Return (X, Y) of the center of cell containing provided text 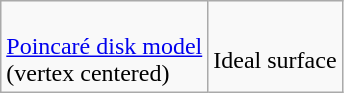
Poincaré disk model(vertex centered) (104, 47)
Ideal surface (275, 47)
